From the cell containing the given text, extract its center point as [X, Y] coordinate. 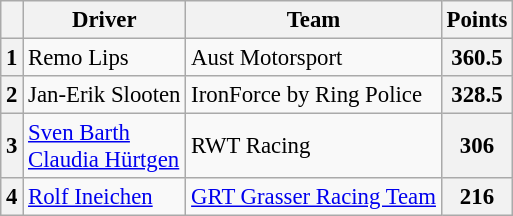
3 [12, 146]
GRT Grasser Racing Team [314, 197]
306 [476, 146]
360.5 [476, 58]
2 [12, 95]
Sven Barth Claudia Hürtgen [104, 146]
216 [476, 197]
Jan-Erik Slooten [104, 95]
Rolf Ineichen [104, 197]
IronForce by Ring Police [314, 95]
328.5 [476, 95]
Driver [104, 20]
1 [12, 58]
Aust Motorsport [314, 58]
Points [476, 20]
4 [12, 197]
Remo Lips [104, 58]
RWT Racing [314, 146]
Team [314, 20]
